For the text-containing cell, return its midpoint in [X, Y] coordinate format. 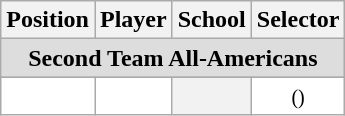
Position [48, 20]
Player [133, 20]
() [298, 96]
School [212, 20]
Selector [298, 20]
Second Team All-Americans [173, 58]
